Output the (x, y) coordinate of the center of the cell containing the given text.  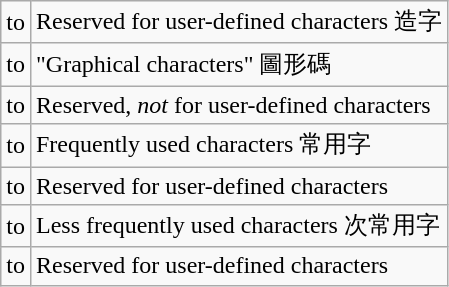
"Graphical characters" 圖形碼 (238, 64)
Reserved, not for user-defined characters (238, 105)
Frequently used characters 常用字 (238, 146)
Less frequently used characters 次常用字 (238, 226)
Reserved for user-defined characters 造字 (238, 22)
